Output the [x, y] coordinate of the center of the cell containing the given text.  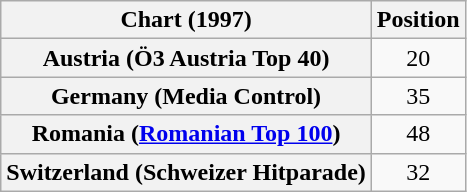
Austria (Ö3 Austria Top 40) [186, 58]
Position [418, 20]
Switzerland (Schweizer Hitparade) [186, 172]
Chart (1997) [186, 20]
Romania (Romanian Top 100) [186, 134]
32 [418, 172]
Germany (Media Control) [186, 96]
48 [418, 134]
35 [418, 96]
20 [418, 58]
